Search for the cell housing the specified text and yield its (X, Y) center coordinate. 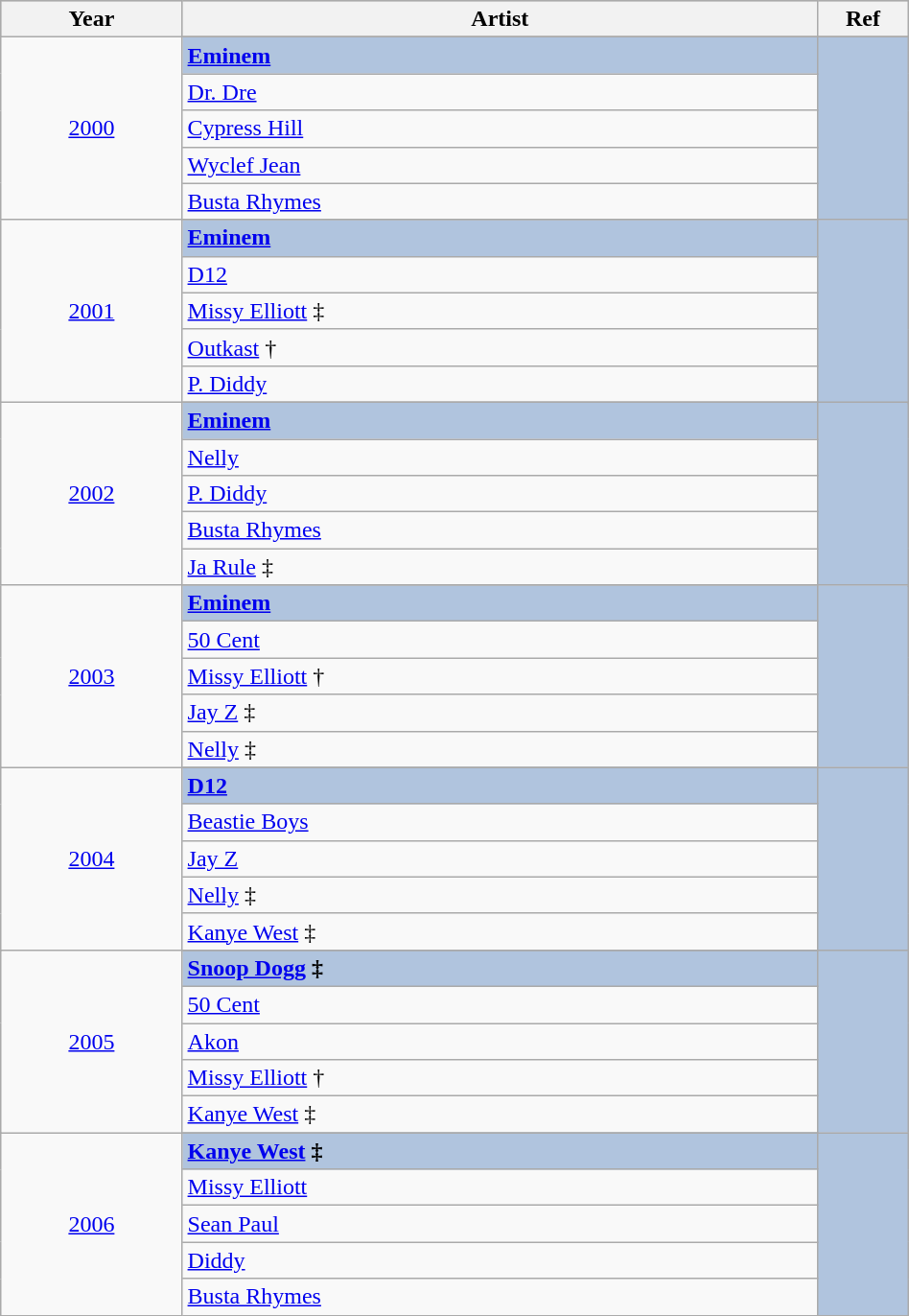
Ref (863, 19)
Missy Elliott ‡ (501, 311)
Nelly (501, 458)
Outkast † (501, 347)
Snoop Dogg ‡ (501, 968)
Diddy (501, 1260)
Beastie Boys (501, 822)
Sean Paul (501, 1224)
Dr. Dre (501, 92)
Year (92, 19)
Ja Rule ‡ (501, 567)
Cypress Hill (501, 129)
Artist (501, 19)
2003 (92, 676)
Missy Elliott (501, 1187)
2004 (92, 858)
2006 (92, 1224)
Wyclef Jean (501, 165)
2005 (92, 1041)
Jay Z ‡ (501, 713)
Jay Z (501, 858)
Akon (501, 1041)
2002 (92, 493)
2000 (92, 129)
2001 (92, 311)
